Find where the given text appears and provide that cell's center as (X, Y) coordinate. 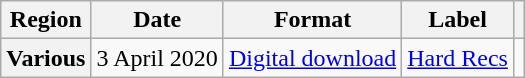
Format (312, 20)
Region (46, 20)
Various (46, 58)
3 April 2020 (157, 58)
Date (157, 20)
Hard Recs (458, 58)
Label (458, 20)
Digital download (312, 58)
